Find where the given text appears and provide that cell's center as [x, y] coordinate. 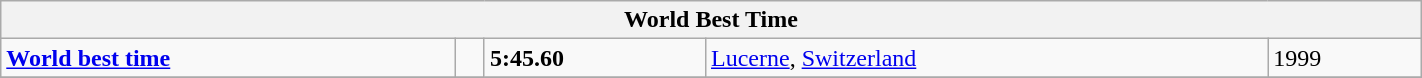
Lucerne, Switzerland [987, 58]
5:45.60 [594, 58]
World Best Time [711, 20]
1999 [1345, 58]
World best time [228, 58]
